Identify which cell holds the provided text, then report its [X, Y] central coordinate. 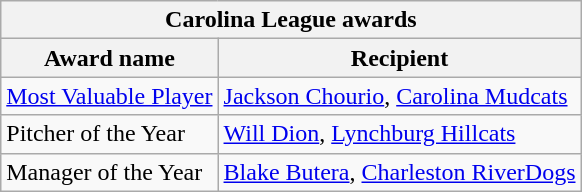
Carolina League awards [291, 20]
Manager of the Year [110, 172]
Will Dion, Lynchburg Hillcats [400, 134]
Recipient [400, 58]
Jackson Chourio, Carolina Mudcats [400, 96]
Blake Butera, Charleston RiverDogs [400, 172]
Award name [110, 58]
Pitcher of the Year [110, 134]
Most Valuable Player [110, 96]
